Return [x, y] of the center of cell containing provided text 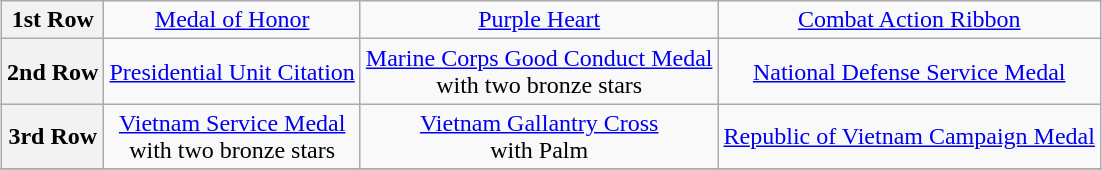
Combat Action Ribbon [909, 20]
National Defense Service Medal [909, 72]
Vietnam Service Medal with two bronze stars [232, 136]
2nd Row [53, 72]
1st Row [53, 20]
Medal of Honor [232, 20]
3rd Row [53, 136]
Vietnam Gallantry Cross with Palm [539, 136]
Republic of Vietnam Campaign Medal [909, 136]
Purple Heart [539, 20]
Marine Corps Good Conduct Medal with two bronze stars [539, 72]
Presidential Unit Citation [232, 72]
